Capture the cell that displays the provided text and extract its [X, Y] central coordinate. 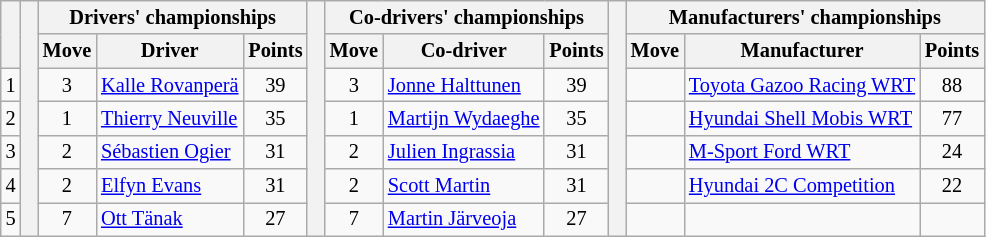
88 [952, 85]
Kalle Rovanperä [170, 85]
Co-drivers' championships [467, 17]
24 [952, 152]
Thierry Neuville [170, 118]
5 [11, 219]
Drivers' championships [173, 17]
Sébastien Ogier [170, 152]
Ott Tänak [170, 219]
Elfyn Evans [170, 186]
77 [952, 118]
Toyota Gazoo Racing WRT [802, 85]
M-Sport Ford WRT [802, 152]
Hyundai Shell Mobis WRT [802, 118]
Julien Ingrassia [464, 152]
Co-driver [464, 51]
22 [952, 186]
Martin Järveoja [464, 219]
Manufacturers' championships [805, 17]
Manufacturer [802, 51]
Hyundai 2C Competition [802, 186]
4 [11, 186]
Jonne Halttunen [464, 85]
Driver [170, 51]
Martijn Wydaeghe [464, 118]
Scott Martin [464, 186]
